Output the [X, Y] coordinate of the center of the cell containing the given text.  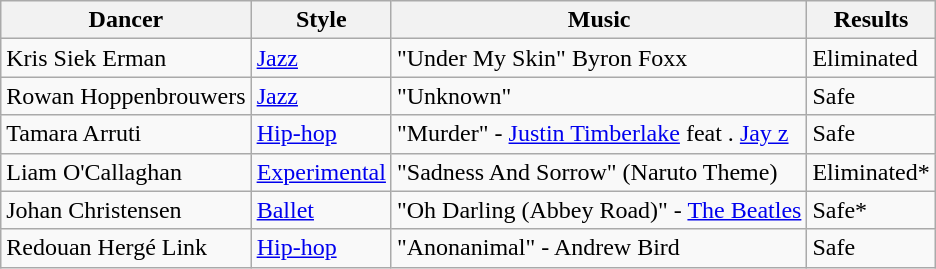
Results [871, 20]
"Unknown" [598, 96]
Eliminated [871, 58]
Ballet [321, 210]
Safe* [871, 210]
Liam O'Callaghan [126, 172]
"Under My Skin" Byron Foxx [598, 58]
"Anonanimal" - Andrew Bird [598, 248]
Kris Siek Erman [126, 58]
Music [598, 20]
Tamara Arruti [126, 134]
Experimental [321, 172]
"Sadness And Sorrow" (Naruto Theme) [598, 172]
Style [321, 20]
Redouan Hergé Link [126, 248]
"Murder" - Justin Timberlake feat . Jay z [598, 134]
Eliminated* [871, 172]
Johan Christensen [126, 210]
Rowan Hoppenbrouwers [126, 96]
Dancer [126, 20]
"Oh Darling (Abbey Road)" - The Beatles [598, 210]
